Identify which cell holds the provided text, then report its (x, y) central coordinate. 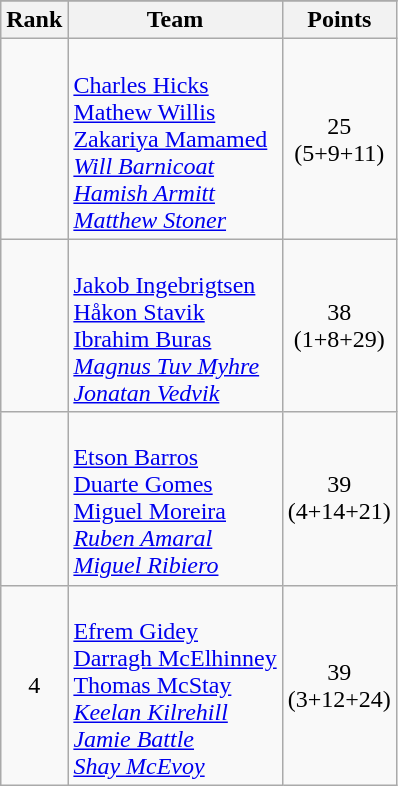
39(3+12+24) (339, 685)
Efrem GideyDarragh McElhinneyThomas McStayKeelan KilrehillJamie BattleShay McEvoy (175, 685)
Points (339, 20)
Etson BarrosDuarte GomesMiguel MoreiraRuben AmaralMiguel Ribiero (175, 498)
Jakob IngebrigtsenHåkon StavikIbrahim BurasMagnus Tuv MyhreJonatan Vedvik (175, 326)
Rank (34, 20)
39(4+14+21) (339, 498)
4 (34, 685)
Team (175, 20)
25(5+9+11) (339, 139)
38(1+8+29) (339, 326)
Charles HicksMathew WillisZakariya MamamedWill BarnicoatHamish ArmittMatthew Stoner (175, 139)
